Scan for the cell matching the given text and deliver its [x, y] coordinate at center. 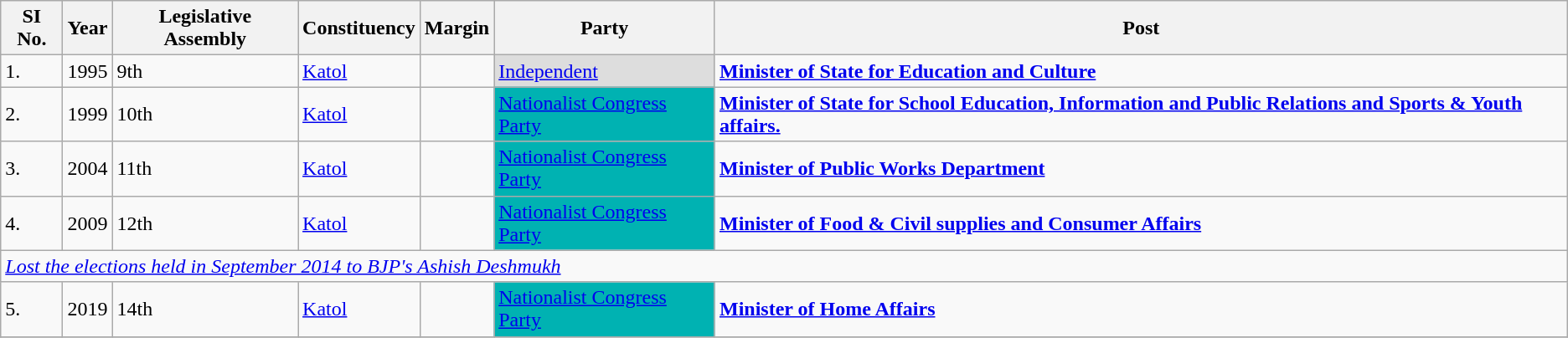
Legislative Assembly [205, 28]
Minister of Food & Civil supplies and Consumer Affairs [1141, 223]
Minister of Home Affairs [1141, 310]
SI No. [32, 28]
2009 [87, 223]
1995 [87, 71]
11th [205, 169]
Lost the elections held in September 2014 to BJP's Ashish Deshmukh [784, 266]
2019 [87, 310]
3. [32, 169]
12th [205, 223]
Constituency [359, 28]
Independent [605, 71]
14th [205, 310]
Year [87, 28]
1999 [87, 114]
1. [32, 71]
Post [1141, 28]
2. [32, 114]
10th [205, 114]
5. [32, 310]
2004 [87, 169]
9th [205, 71]
Minister of Public Works Department [1141, 169]
Party [605, 28]
Minister of State for School Education, Information and Public Relations and Sports & Youth affairs. [1141, 114]
4. [32, 223]
Minister of State for Education and Culture [1141, 71]
Margin [456, 28]
